Identify which cell holds the provided text, then report its (X, Y) central coordinate. 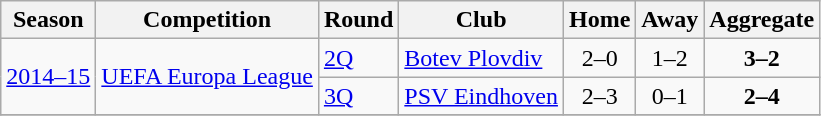
Season (48, 20)
Aggregate (762, 20)
2014–15 (48, 77)
Club (482, 20)
Round (358, 20)
3–2 (762, 58)
2–4 (762, 96)
UEFA Europa League (208, 77)
PSV Eindhoven (482, 96)
2Q (358, 58)
Away (670, 20)
2–3 (599, 96)
2–0 (599, 58)
Botev Plovdiv (482, 58)
Competition (208, 20)
Home (599, 20)
0–1 (670, 96)
3Q (358, 96)
1–2 (670, 58)
